Return (x, y) of the center of cell containing provided text 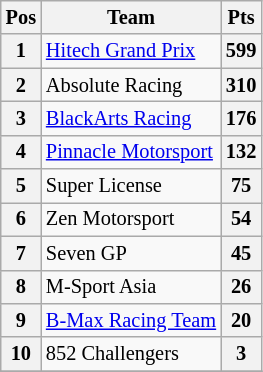
4 (21, 152)
8 (21, 287)
310 (241, 85)
599 (241, 51)
132 (241, 152)
1 (21, 51)
54 (241, 219)
75 (241, 186)
Pts (241, 17)
7 (21, 253)
Pinnacle Motorsport (131, 152)
9 (21, 320)
10 (21, 354)
Super License (131, 186)
2 (21, 85)
852 Challengers (131, 354)
Zen Motorsport (131, 219)
20 (241, 320)
Hitech Grand Prix (131, 51)
Absolute Racing (131, 85)
Seven GP (131, 253)
Team (131, 17)
45 (241, 253)
M-Sport Asia (131, 287)
BlackArts Racing (131, 118)
B-Max Racing Team (131, 320)
6 (21, 219)
Pos (21, 17)
26 (241, 287)
5 (21, 186)
176 (241, 118)
